Provide the [x, y] coordinate of the cell's center where the given text is located.  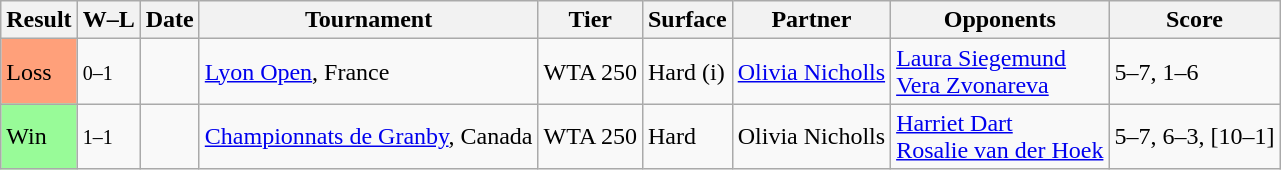
W–L [108, 20]
Partner [811, 20]
Lyon Open, France [368, 72]
5–7, 6–3, [10–1] [1194, 136]
Result [39, 20]
Surface [687, 20]
Tournament [368, 20]
0–1 [108, 72]
Win [39, 136]
Loss [39, 72]
Date [170, 20]
Laura Siegemund Vera Zvonareva [1000, 72]
Hard (i) [687, 72]
Hard [687, 136]
Score [1194, 20]
Tier [590, 20]
Harriet Dart Rosalie van der Hoek [1000, 136]
1–1 [108, 136]
Opponents [1000, 20]
5–7, 1–6 [1194, 72]
Championnats de Granby, Canada [368, 136]
